Return the (X, Y) coordinate for the center point of the cell that contains the specified text.  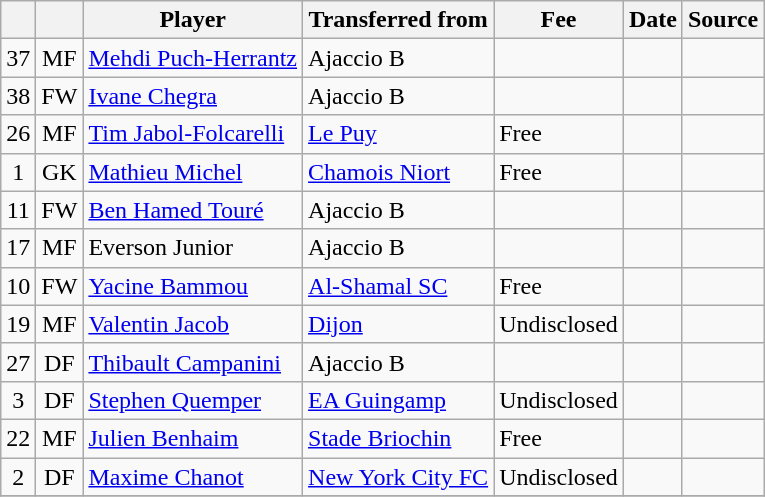
Mehdi Puch-Herrantz (193, 58)
Stephen Quemper (193, 400)
Date (652, 20)
Fee (559, 20)
Source (722, 20)
EA Guingamp (398, 400)
Le Puy (398, 134)
New York City FC (398, 477)
Stade Briochin (398, 438)
1 (18, 172)
Ivane Chegra (193, 96)
Chamois Niort (398, 172)
11 (18, 210)
Everson Junior (193, 248)
Julien Benhaim (193, 438)
GK (60, 172)
37 (18, 58)
22 (18, 438)
Valentin Jacob (193, 324)
27 (18, 362)
Yacine Bammou (193, 286)
38 (18, 96)
2 (18, 477)
Player (193, 20)
Maxime Chanot (193, 477)
10 (18, 286)
26 (18, 134)
Ben Hamed Touré (193, 210)
17 (18, 248)
3 (18, 400)
Thibault Campanini (193, 362)
Mathieu Michel (193, 172)
Tim Jabol-Folcarelli (193, 134)
Dijon (398, 324)
19 (18, 324)
Transferred from (398, 20)
Al-Shamal SC (398, 286)
